Output the [X, Y] coordinate of the center of the cell containing the given text.  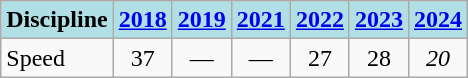
37 [142, 58]
27 [320, 58]
2018 [142, 20]
2022 [320, 20]
20 [438, 58]
2023 [378, 20]
2024 [438, 20]
2021 [260, 20]
28 [378, 58]
Speed [57, 58]
2019 [202, 20]
Discipline [57, 20]
